Output the [x, y] coordinate of the center of the cell containing the given text.  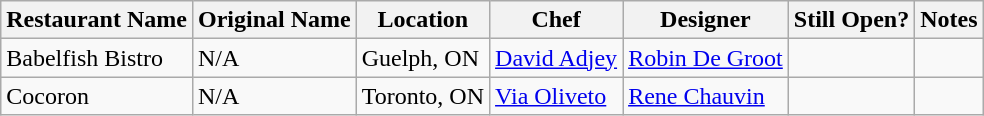
Original Name [274, 20]
Designer [706, 20]
Chef [556, 20]
Toronto, ON [422, 96]
Babelfish Bistro [97, 58]
Notes [949, 20]
Still Open? [851, 20]
Restaurant Name [97, 20]
Rene Chauvin [706, 96]
Robin De Groot [706, 58]
Location [422, 20]
Via Oliveto [556, 96]
Cocoron [97, 96]
Guelph, ON [422, 58]
David Adjey [556, 58]
